For the text-containing cell, return its midpoint in [x, y] coordinate format. 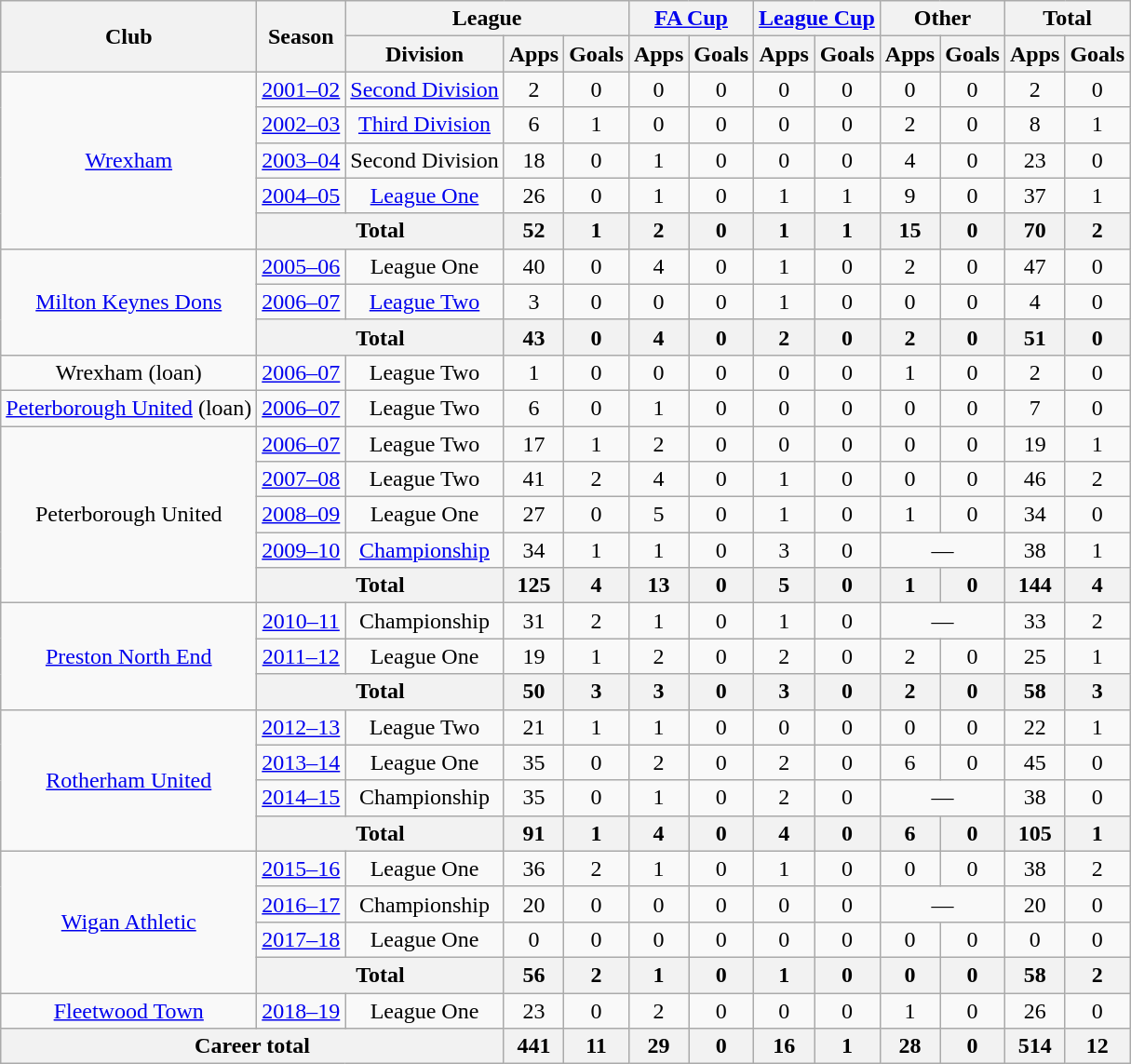
52 [533, 231]
25 [1034, 656]
2012–13 [302, 727]
15 [909, 231]
12 [1097, 1046]
Wrexham (loan) [128, 372]
Peterborough United [128, 515]
2018–19 [302, 1010]
Peterborough United (loan) [128, 408]
125 [533, 586]
441 [533, 1046]
9 [909, 195]
2002–03 [302, 125]
45 [1034, 762]
43 [533, 337]
Third Division [424, 125]
27 [533, 515]
105 [1034, 833]
16 [784, 1046]
Wigan Athletic [128, 922]
21 [533, 727]
Club [128, 36]
2015–16 [302, 869]
2001–02 [302, 89]
70 [1034, 231]
2005–06 [302, 266]
League [488, 19]
144 [1034, 586]
31 [533, 621]
2008–09 [302, 515]
FA Cup [691, 19]
Career total [252, 1046]
Rotherham United [128, 780]
2004–05 [302, 195]
47 [1034, 266]
2009–10 [302, 550]
2003–04 [302, 160]
29 [658, 1046]
13 [658, 586]
2016–17 [302, 904]
22 [1034, 727]
2010–11 [302, 621]
46 [1034, 479]
56 [533, 975]
2014–15 [302, 798]
Division [424, 54]
League Cup [817, 19]
51 [1034, 337]
Season [302, 36]
36 [533, 869]
8 [1034, 125]
2007–08 [302, 479]
91 [533, 833]
50 [533, 692]
2017–18 [302, 939]
Wrexham [128, 160]
514 [1034, 1046]
37 [1034, 195]
Other [942, 19]
33 [1034, 621]
18 [533, 160]
2013–14 [302, 762]
28 [909, 1046]
41 [533, 479]
Preston North End [128, 656]
40 [533, 266]
11 [597, 1046]
2011–12 [302, 656]
Milton Keynes Dons [128, 302]
17 [533, 444]
Fleetwood Town [128, 1010]
7 [1034, 408]
